Determine the [X, Y] coordinate at the center of the cell enclosing the given text.  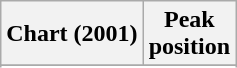
Chart (2001) [72, 34]
Peakposition [189, 34]
